Return (x, y) of the center of cell containing provided text 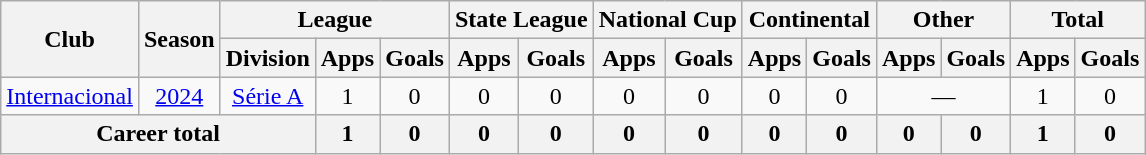
National Cup (668, 20)
Other (943, 20)
— (943, 96)
Continental (809, 20)
Club (70, 39)
Internacional (70, 96)
State League (521, 20)
Season (179, 39)
Total (1078, 20)
Division (268, 58)
2024 (179, 96)
League (334, 20)
Career total (158, 134)
Série A (268, 96)
